Capture the cell that displays the provided text and extract its (x, y) central coordinate. 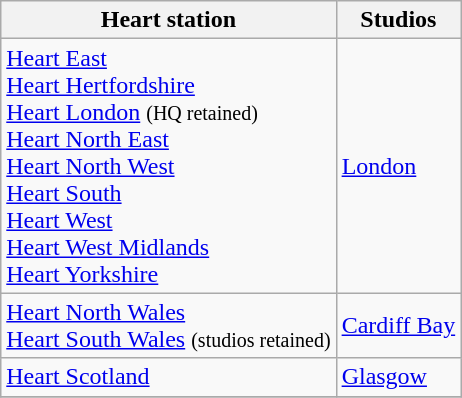
Studios (398, 20)
Glasgow (398, 377)
Heart North WalesHeart South Wales (studios retained) (168, 326)
Heart station (168, 20)
London (398, 166)
Heart EastHeart HertfordshireHeart London (HQ retained)Heart North EastHeart North WestHeart SouthHeart WestHeart West MidlandsHeart Yorkshire (168, 166)
Heart Scotland (168, 377)
Cardiff Bay (398, 326)
